Detect which cell encompasses the target text, then output its [X, Y] center coordinate. 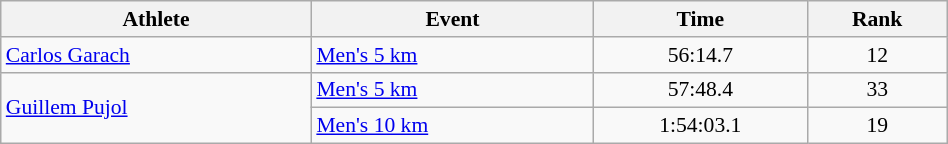
Men's 10 km [452, 126]
Athlete [156, 19]
56:14.7 [701, 55]
Guillem Pujol [156, 108]
Rank [877, 19]
Time [701, 19]
12 [877, 55]
57:48.4 [701, 90]
Carlos Garach [156, 55]
19 [877, 126]
Event [452, 19]
1:54:03.1 [701, 126]
33 [877, 90]
